Find where the given text appears and provide that cell's center as (X, Y) coordinate. 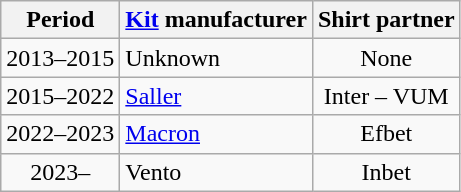
Vento (216, 172)
2015–2022 (60, 96)
Macron (216, 134)
Period (60, 20)
Unknown (216, 58)
Saller (216, 96)
None (386, 58)
Inbet (386, 172)
2023– (60, 172)
Inter – VUM (386, 96)
Efbet (386, 134)
2022–2023 (60, 134)
2013–2015 (60, 58)
Kit manufacturer (216, 20)
Shirt partner (386, 20)
